Locate the cell with the specified text and output its [X, Y] center coordinate. 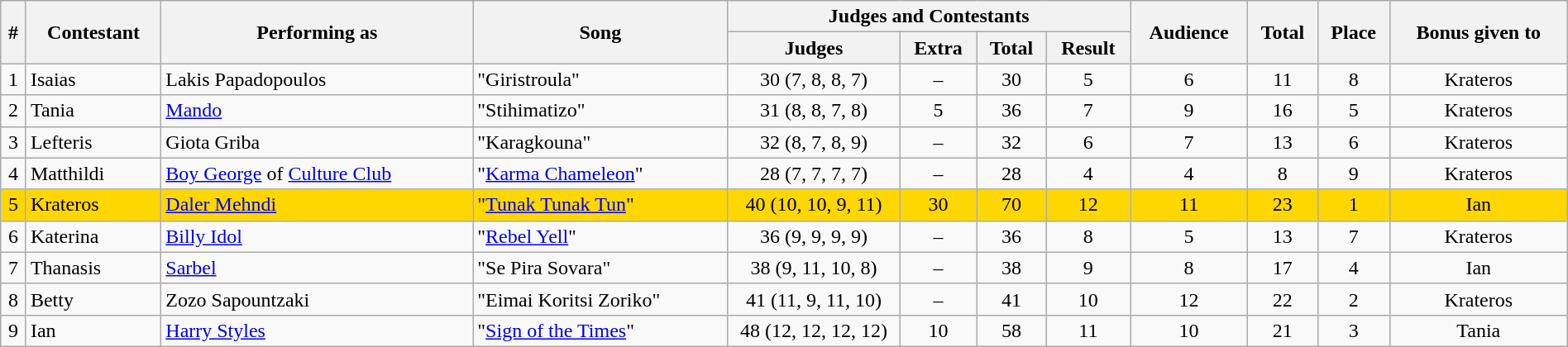
28 (7, 7, 7, 7) [814, 173]
70 [1011, 205]
31 (8, 8, 7, 8) [814, 111]
22 [1283, 299]
Extra [938, 48]
"Eimai Koritsi Zoriko" [600, 299]
32 [1011, 142]
"Giristroula" [600, 79]
Thanasis [93, 268]
32 (8, 7, 8, 9) [814, 142]
40 (10, 10, 9, 11) [814, 205]
Sarbel [318, 268]
41 [1011, 299]
30 (7, 8, 8, 7) [814, 79]
41 (11, 9, 11, 10) [814, 299]
16 [1283, 111]
Isaias [93, 79]
Boy George of Culture Club [318, 173]
Matthildi [93, 173]
Betty [93, 299]
48 (12, 12, 12, 12) [814, 330]
"Karma Chameleon" [600, 173]
Lakis Papadopoulos [318, 79]
36 (9, 9, 9, 9) [814, 236]
21 [1283, 330]
17 [1283, 268]
"Stihimatizo" [600, 111]
23 [1283, 205]
"Tunak Tunak Tun" [600, 205]
Judges and Contestants [930, 17]
58 [1011, 330]
38 (9, 11, 10, 8) [814, 268]
"Sign of the Times" [600, 330]
Katerina [93, 236]
Giota Griba [318, 142]
Audience [1189, 32]
# [13, 32]
Song [600, 32]
Performing as [318, 32]
Harry Styles [318, 330]
"Rebel Yell" [600, 236]
Daler Mehndi [318, 205]
28 [1011, 173]
Zozo Sapountzaki [318, 299]
Place [1353, 32]
Judges [814, 48]
"Karagkouna" [600, 142]
Mando [318, 111]
"Se Pira Sovara" [600, 268]
38 [1011, 268]
Billy Idol [318, 236]
Result [1088, 48]
Lefteris [93, 142]
Contestant [93, 32]
Bonus given to [1479, 32]
